Pinpoint the cell where the given text exists, returning its (x, y) midpoint coordinate. 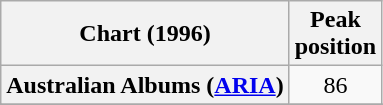
Australian Albums (ARIA) (145, 85)
86 (335, 85)
Peakposition (335, 34)
Chart (1996) (145, 34)
